Capture the cell that displays the provided text and extract its (x, y) central coordinate. 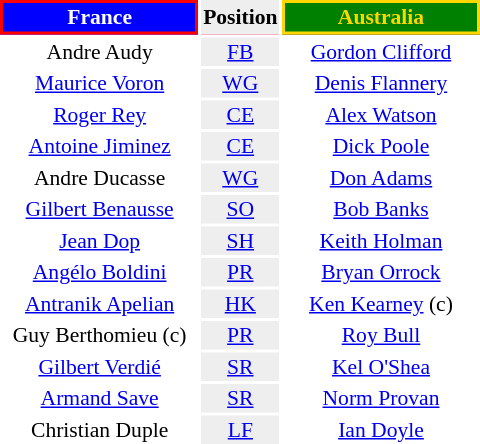
Christian Duple (100, 430)
Dick Poole (381, 146)
Jean Dop (100, 240)
Roger Rey (100, 114)
Andre Ducasse (100, 178)
Andre Audy (100, 52)
Guy Berthomieu (c) (100, 335)
Angélo Boldini (100, 272)
Ken Kearney (c) (381, 304)
Gilbert Verdié (100, 366)
Keith Holman (381, 240)
Antoine Jiminez (100, 146)
Australia (381, 17)
Don Adams (381, 178)
Bryan Orrock (381, 272)
Denis Flannery (381, 83)
Bob Banks (381, 209)
Maurice Voron (100, 83)
Gilbert Benausse (100, 209)
Roy Bull (381, 335)
Norm Provan (381, 398)
SO (240, 209)
Antranik Apelian (100, 304)
Alex Watson (381, 114)
France (100, 17)
Kel O'Shea (381, 366)
SH (240, 240)
Gordon Clifford (381, 52)
Armand Save (100, 398)
Position (240, 17)
LF (240, 430)
HK (240, 304)
Ian Doyle (381, 430)
FB (240, 52)
